Determine the [x, y] coordinate at the center of the cell enclosing the given text.  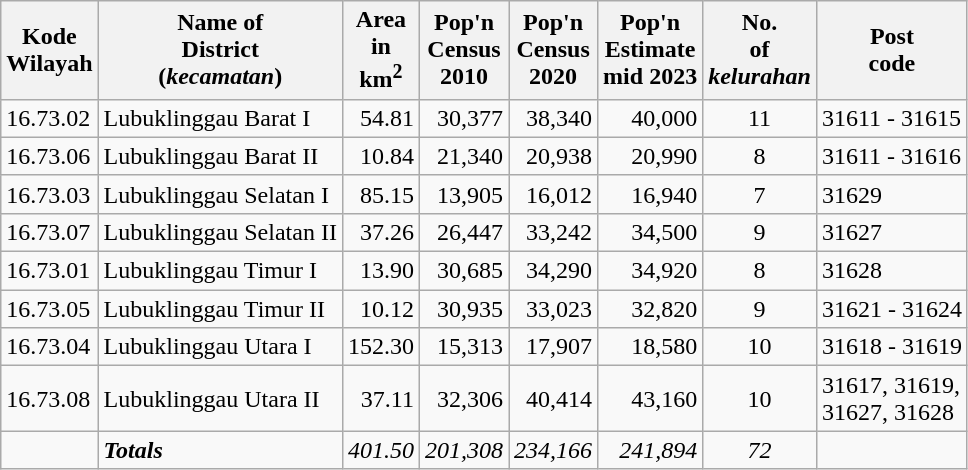
Kode Wilayah [50, 50]
32,820 [650, 309]
33,242 [554, 232]
31621 - 31624 [892, 309]
31629 [892, 194]
Postcode [892, 50]
Lubuklinggau Selatan II [220, 232]
18,580 [650, 347]
31628 [892, 271]
16.73.05 [50, 309]
17,907 [554, 347]
31627 [892, 232]
Pop'nEstimatemid 2023 [650, 50]
241,894 [650, 450]
21,340 [464, 156]
32,306 [464, 398]
16.73.02 [50, 118]
85.15 [380, 194]
16.73.03 [50, 194]
Lubuklinggau Utara II [220, 398]
33,023 [554, 309]
Pop'nCensus2020 [554, 50]
20,990 [650, 156]
13,905 [464, 194]
7 [760, 194]
30,685 [464, 271]
16.73.01 [50, 271]
Area in km2 [380, 50]
16.73.07 [50, 232]
31611 - 31616 [892, 156]
31617, 31619,31627, 31628 [892, 398]
201,308 [464, 450]
38,340 [554, 118]
34,500 [650, 232]
16,012 [554, 194]
152.30 [380, 347]
30,377 [464, 118]
16.73.06 [50, 156]
37.11 [380, 398]
31611 - 31615 [892, 118]
Lubuklinggau Timur II [220, 309]
13.90 [380, 271]
34,920 [650, 271]
16.73.04 [50, 347]
10.84 [380, 156]
234,166 [554, 450]
26,447 [464, 232]
31618 - 31619 [892, 347]
40,414 [554, 398]
54.81 [380, 118]
40,000 [650, 118]
No. ofkelurahan [760, 50]
Lubuklinggau Selatan I [220, 194]
16,940 [650, 194]
15,313 [464, 347]
20,938 [554, 156]
Totals [220, 450]
401.50 [380, 450]
Lubuklinggau Barat II [220, 156]
30,935 [464, 309]
11 [760, 118]
16.73.08 [50, 398]
Lubuklinggau Timur I [220, 271]
Name ofDistrict(kecamatan) [220, 50]
Pop'nCensus2010 [464, 50]
10.12 [380, 309]
Lubuklinggau Barat I [220, 118]
34,290 [554, 271]
Lubuklinggau Utara I [220, 347]
37.26 [380, 232]
43,160 [650, 398]
72 [760, 450]
